Return the [x, y] coordinate for the center point of the cell that contains the specified text.  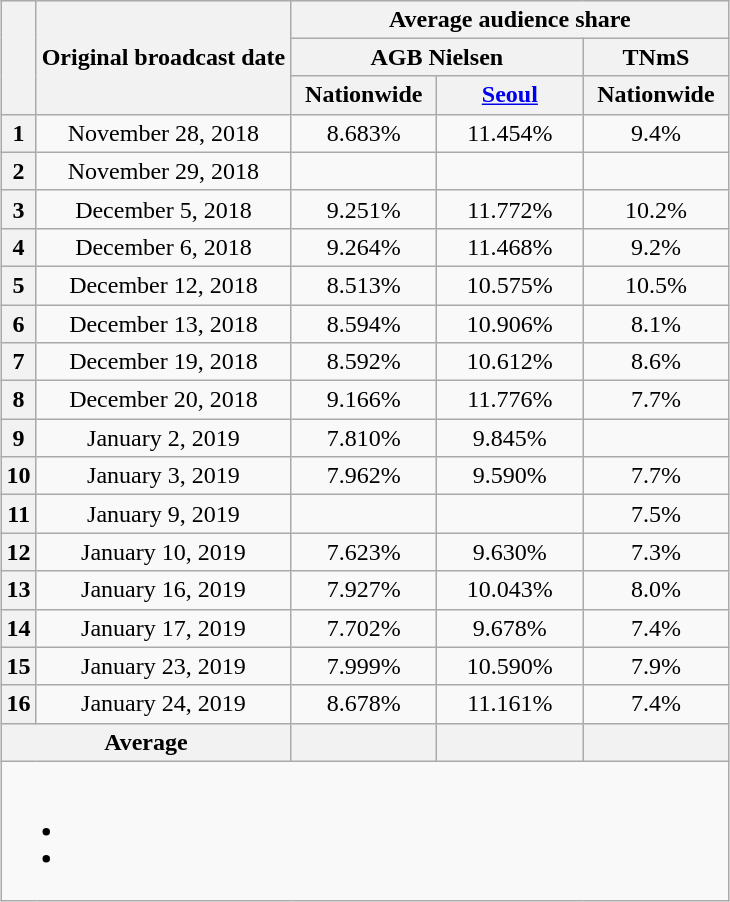
7.623% [364, 552]
December 13, 2018 [164, 323]
11.454% [510, 133]
7.3% [656, 552]
9.845% [510, 438]
8.678% [364, 704]
10.5% [656, 285]
15 [18, 666]
4 [18, 247]
8.683% [364, 133]
12 [18, 552]
14 [18, 628]
Original broadcast date [164, 57]
January 3, 2019 [164, 476]
11.161% [510, 704]
9.630% [510, 552]
9.590% [510, 476]
December 20, 2018 [164, 400]
11.468% [510, 247]
Average audience share [510, 19]
7.810% [364, 438]
1 [18, 133]
10.2% [656, 209]
7.5% [656, 514]
7 [18, 362]
11 [18, 514]
8.513% [364, 285]
November 29, 2018 [164, 171]
9.264% [364, 247]
6 [18, 323]
January 17, 2019 [164, 628]
11.772% [510, 209]
8.592% [364, 362]
TNmS [656, 57]
January 16, 2019 [164, 590]
7.999% [364, 666]
10 [18, 476]
January 2, 2019 [164, 438]
December 19, 2018 [164, 362]
January 9, 2019 [164, 514]
Seoul [510, 95]
10.906% [510, 323]
January 10, 2019 [164, 552]
8.6% [656, 362]
8.594% [364, 323]
8.1% [656, 323]
16 [18, 704]
November 28, 2018 [164, 133]
December 5, 2018 [164, 209]
9 [18, 438]
January 23, 2019 [164, 666]
7.9% [656, 666]
December 6, 2018 [164, 247]
7.962% [364, 476]
10.590% [510, 666]
Average [146, 742]
5 [18, 285]
December 12, 2018 [164, 285]
7.702% [364, 628]
9.251% [364, 209]
13 [18, 590]
10.612% [510, 362]
9.678% [510, 628]
9.2% [656, 247]
8.0% [656, 590]
8 [18, 400]
2 [18, 171]
January 24, 2019 [164, 704]
9.166% [364, 400]
3 [18, 209]
AGB Nielsen [437, 57]
10.575% [510, 285]
7.927% [364, 590]
10.043% [510, 590]
11.776% [510, 400]
9.4% [656, 133]
